Provide the (X, Y) coordinate of the cell's center where the given text is located.  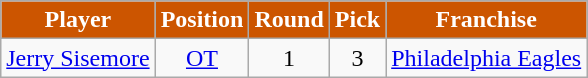
Position (202, 20)
Philadelphia Eagles (486, 58)
1 (289, 58)
Jerry Sisemore (78, 58)
Round (289, 20)
3 (357, 58)
OT (202, 58)
Player (78, 20)
Pick (357, 20)
Franchise (486, 20)
